For the text-containing cell, return its midpoint in [x, y] coordinate format. 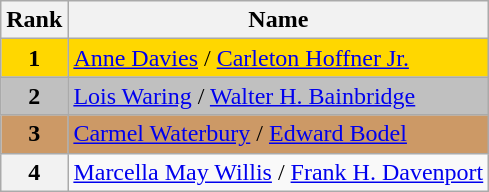
4 [34, 172]
Lois Waring / Walter H. Bainbridge [278, 96]
Marcella May Willis / Frank H. Davenport [278, 172]
3 [34, 134]
Name [278, 20]
1 [34, 58]
2 [34, 96]
Carmel Waterbury / Edward Bodel [278, 134]
Rank [34, 20]
Anne Davies / Carleton Hoffner Jr. [278, 58]
